Provide the [X, Y] coordinate of the cell's center where the given text is located.  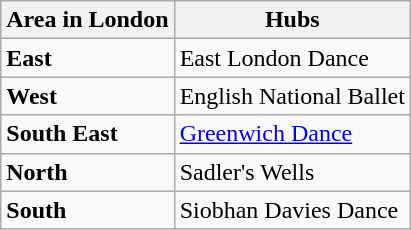
Hubs [292, 20]
Sadler's Wells [292, 172]
Area in London [88, 20]
West [88, 96]
South [88, 210]
English National Ballet [292, 96]
East London Dance [292, 58]
East [88, 58]
North [88, 172]
South East [88, 134]
Greenwich Dance [292, 134]
Siobhan Davies Dance [292, 210]
